Locate the cell with the specified text and output its (X, Y) center coordinate. 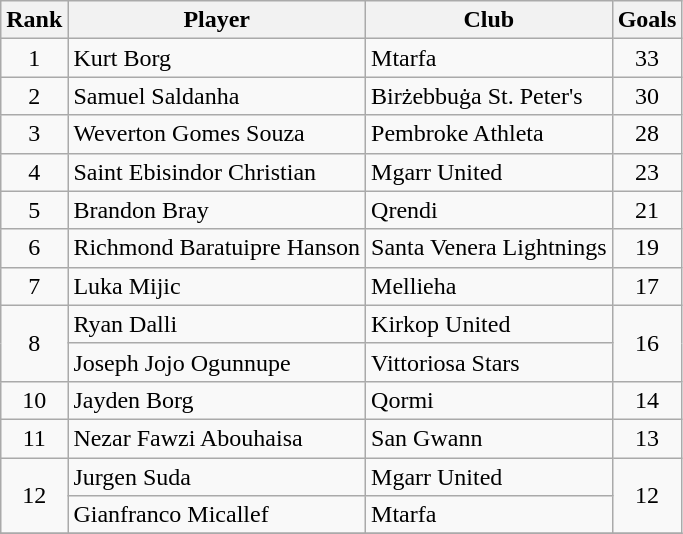
Rank (34, 20)
23 (647, 172)
Club (490, 20)
Kirkop United (490, 324)
1 (34, 58)
Saint Ebisindor Christian (217, 172)
2 (34, 96)
Pembroke Athleta (490, 134)
Birżebbuġa St. Peter's (490, 96)
4 (34, 172)
Jurgen Suda (217, 477)
Mellieha (490, 286)
Goals (647, 20)
Weverton Gomes Souza (217, 134)
Samuel Saldanha (217, 96)
Richmond Baratuipre Hanson (217, 248)
8 (34, 343)
Luka Mijic (217, 286)
Vittoriosa Stars (490, 362)
16 (647, 343)
Joseph Jojo Ogunnupe (217, 362)
Brandon Bray (217, 210)
6 (34, 248)
7 (34, 286)
Qormi (490, 400)
5 (34, 210)
17 (647, 286)
Gianfranco Micallef (217, 515)
Kurt Borg (217, 58)
14 (647, 400)
11 (34, 438)
Qrendi (490, 210)
13 (647, 438)
28 (647, 134)
19 (647, 248)
Ryan Dalli (217, 324)
33 (647, 58)
San Gwann (490, 438)
Jayden Borg (217, 400)
Player (217, 20)
3 (34, 134)
30 (647, 96)
Nezar Fawzi Abouhaisa (217, 438)
21 (647, 210)
Santa Venera Lightnings (490, 248)
10 (34, 400)
